Return the [x, y] coordinate for the center point of the cell that contains the specified text.  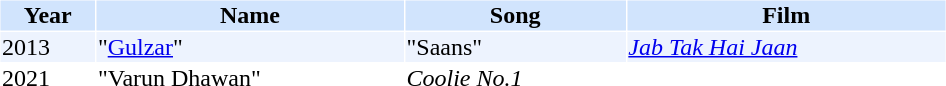
Jab Tak Hai Jaan [786, 47]
"Saans" [515, 47]
Song [515, 15]
2013 [47, 47]
Name [250, 15]
Year [47, 15]
"Gulzar" [250, 47]
Film [786, 15]
